From the cell containing the given text, extract its center point as (x, y) coordinate. 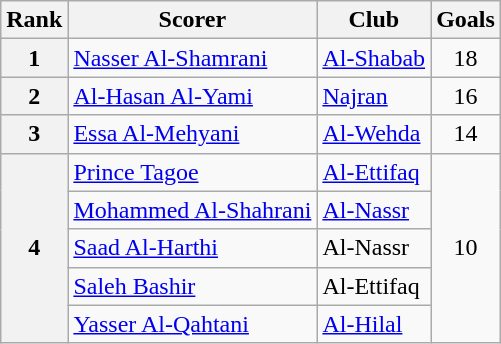
Essa Al-Mehyani (192, 134)
Al-Hilal (374, 324)
2 (34, 96)
Scorer (192, 20)
Nasser Al-Shamrani (192, 58)
18 (466, 58)
Saleh Bashir (192, 286)
Saad Al-Harthi (192, 248)
Goals (466, 20)
Najran (374, 96)
Yasser Al-Qahtani (192, 324)
4 (34, 248)
10 (466, 248)
Al-Shabab (374, 58)
16 (466, 96)
3 (34, 134)
Rank (34, 20)
Al-Hasan Al-Yami (192, 96)
Al-Wehda (374, 134)
Prince Tagoe (192, 172)
14 (466, 134)
Club (374, 20)
Mohammed Al-Shahrani (192, 210)
1 (34, 58)
